Locate the cell with the specified text and output its (x, y) center coordinate. 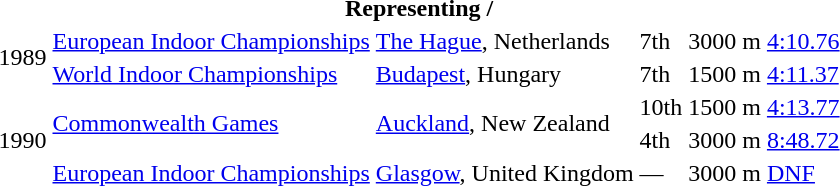
10th (661, 107)
The Hague, Netherlands (504, 41)
European Indoor Championships (211, 41)
4th (661, 140)
Budapest, Hungary (504, 74)
Auckland, New Zealand (504, 124)
World Indoor Championships (211, 74)
Commonwealth Games (211, 124)
